Pinpoint the cell where the given text exists, returning its [X, Y] midpoint coordinate. 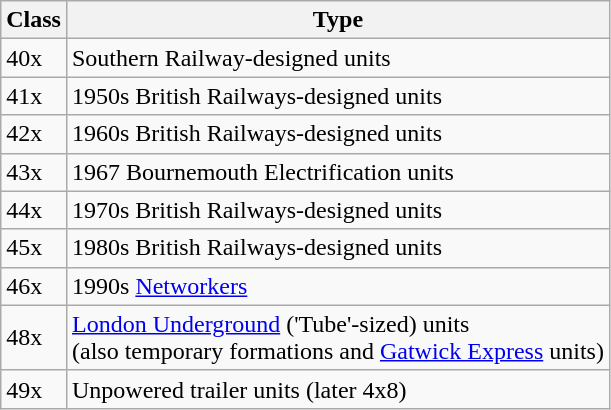
45x [34, 248]
Unpowered trailer units (later 4x8) [338, 389]
40x [34, 58]
London Underground ('Tube'-sized) units (also temporary formations and Gatwick Express units) [338, 338]
41x [34, 96]
48x [34, 338]
43x [34, 172]
44x [34, 210]
42x [34, 134]
Southern Railway-designed units [338, 58]
Class [34, 20]
Type [338, 20]
1980s British Railways-designed units [338, 248]
1950s British Railways-designed units [338, 96]
1967 Bournemouth Electrification units [338, 172]
1970s British Railways-designed units [338, 210]
1960s British Railways-designed units [338, 134]
49x [34, 389]
46x [34, 286]
1990s Networkers [338, 286]
